Return the (x, y) coordinate for the center point of the cell that contains the specified text.  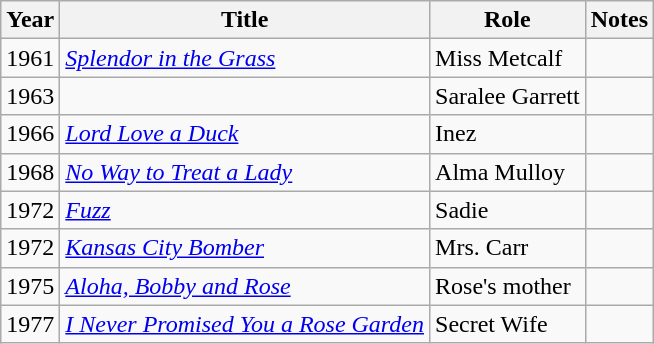
Lord Love a Duck (245, 134)
1963 (30, 96)
Year (30, 20)
1966 (30, 134)
Miss Metcalf (508, 58)
Role (508, 20)
Title (245, 20)
1961 (30, 58)
1977 (30, 324)
Alma Mulloy (508, 172)
Sadie (508, 210)
Secret Wife (508, 324)
Aloha, Bobby and Rose (245, 286)
1968 (30, 172)
Inez (508, 134)
Notes (619, 20)
Fuzz (245, 210)
Mrs. Carr (508, 248)
1975 (30, 286)
Rose's mother (508, 286)
Saralee Garrett (508, 96)
Splendor in the Grass (245, 58)
I Never Promised You a Rose Garden (245, 324)
No Way to Treat a Lady (245, 172)
Kansas City Bomber (245, 248)
